Identify which cell holds the provided text, then report its (X, Y) central coordinate. 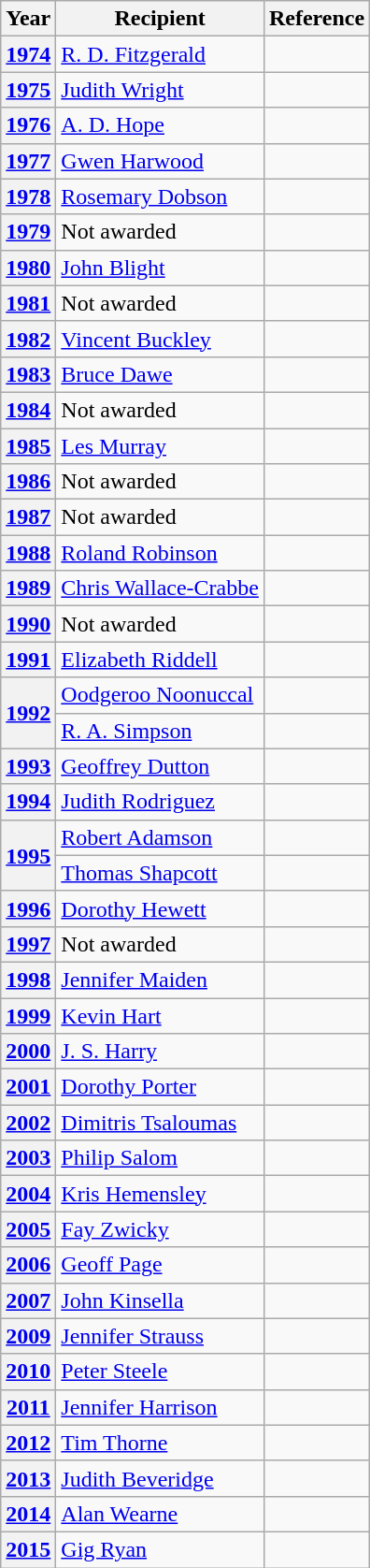
2007 (28, 1300)
Dorothy Porter (161, 1087)
1981 (28, 303)
Dorothy Hewett (161, 908)
R. D. Fitzgerald (161, 54)
2009 (28, 1336)
Dimitris Tsaloumas (161, 1123)
Geoffrey Dutton (161, 766)
Vincent Buckley (161, 339)
Peter Steele (161, 1372)
2005 (28, 1229)
2001 (28, 1087)
1995 (28, 855)
J. S. Harry (161, 1052)
1992 (28, 713)
2006 (28, 1265)
2014 (28, 1514)
Judith Wright (161, 90)
Philip Salom (161, 1158)
Gwen Harwood (161, 161)
Judith Beveridge (161, 1478)
Chris Wallace-Crabbe (161, 588)
1984 (28, 410)
1983 (28, 374)
2011 (28, 1407)
John Kinsella (161, 1300)
Oodgeroo Noonuccal (161, 695)
John Blight (161, 268)
Elizabeth Riddell (161, 660)
1990 (28, 624)
1974 (28, 54)
Jennifer Maiden (161, 980)
R. A. Simpson (161, 731)
1982 (28, 339)
1979 (28, 232)
1976 (28, 125)
Kevin Hart (161, 1015)
1980 (28, 268)
A. D. Hope (161, 125)
Bruce Dawe (161, 374)
2004 (28, 1194)
1988 (28, 553)
Year (28, 19)
Geoff Page (161, 1265)
1996 (28, 908)
2013 (28, 1478)
Reference (316, 19)
Thomas Shapcott (161, 873)
1997 (28, 944)
Gig Ryan (161, 1549)
Kris Hemensley (161, 1194)
1993 (28, 766)
Roland Robinson (161, 553)
2000 (28, 1052)
Alan Wearne (161, 1514)
2002 (28, 1123)
1985 (28, 446)
Jennifer Harrison (161, 1407)
1998 (28, 980)
Rosemary Dobson (161, 196)
1977 (28, 161)
2015 (28, 1549)
1991 (28, 660)
1994 (28, 802)
1978 (28, 196)
1989 (28, 588)
2010 (28, 1372)
Recipient (161, 19)
1975 (28, 90)
Tim Thorne (161, 1443)
2012 (28, 1443)
Les Murray (161, 446)
Judith Rodriguez (161, 802)
1986 (28, 482)
1999 (28, 1015)
2003 (28, 1158)
Jennifer Strauss (161, 1336)
Robert Adamson (161, 837)
1987 (28, 517)
Fay Zwicky (161, 1229)
